Pinpoint the cell where the given text exists, returning its [X, Y] midpoint coordinate. 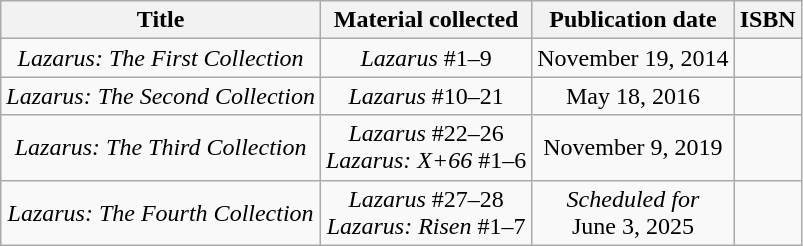
Scheduled forJune 3, 2025 [633, 212]
Material collected [426, 20]
ISBN [768, 20]
Lazarus: The First Collection [161, 58]
November 9, 2019 [633, 148]
Title [161, 20]
Lazarus: The Fourth Collection [161, 212]
Lazarus #1–9 [426, 58]
May 18, 2016 [633, 96]
Lazarus: The Second Collection [161, 96]
November 19, 2014 [633, 58]
Lazarus #22–26Lazarus: X+66 #1–6 [426, 148]
Lazarus #27–28Lazarus: Risen #1–7 [426, 212]
Lazarus #10–21 [426, 96]
Publication date [633, 20]
Lazarus: The Third Collection [161, 148]
